Search for the cell housing the specified text and yield its (X, Y) center coordinate. 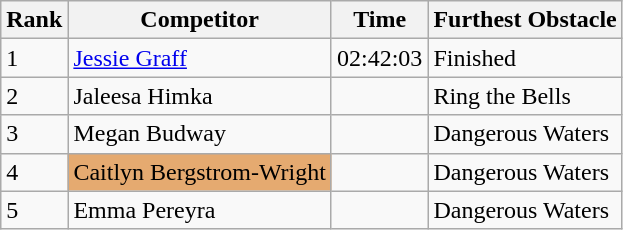
Jessie Graff (200, 58)
Finished (525, 58)
Rank (34, 20)
Megan Budway (200, 134)
Furthest Obstacle (525, 20)
3 (34, 134)
Competitor (200, 20)
5 (34, 210)
1 (34, 58)
Emma Pereyra (200, 210)
Jaleesa Himka (200, 96)
Time (379, 20)
4 (34, 172)
02:42:03 (379, 58)
Caitlyn Bergstrom-Wright (200, 172)
2 (34, 96)
Ring the Bells (525, 96)
